Scan for the cell matching the given text and deliver its [X, Y] coordinate at center. 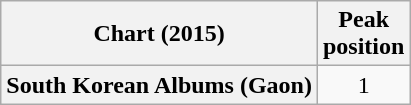
South Korean Albums (Gaon) [160, 85]
1 [363, 85]
Peakposition [363, 34]
Chart (2015) [160, 34]
